Search for the cell housing the specified text and yield its [X, Y] center coordinate. 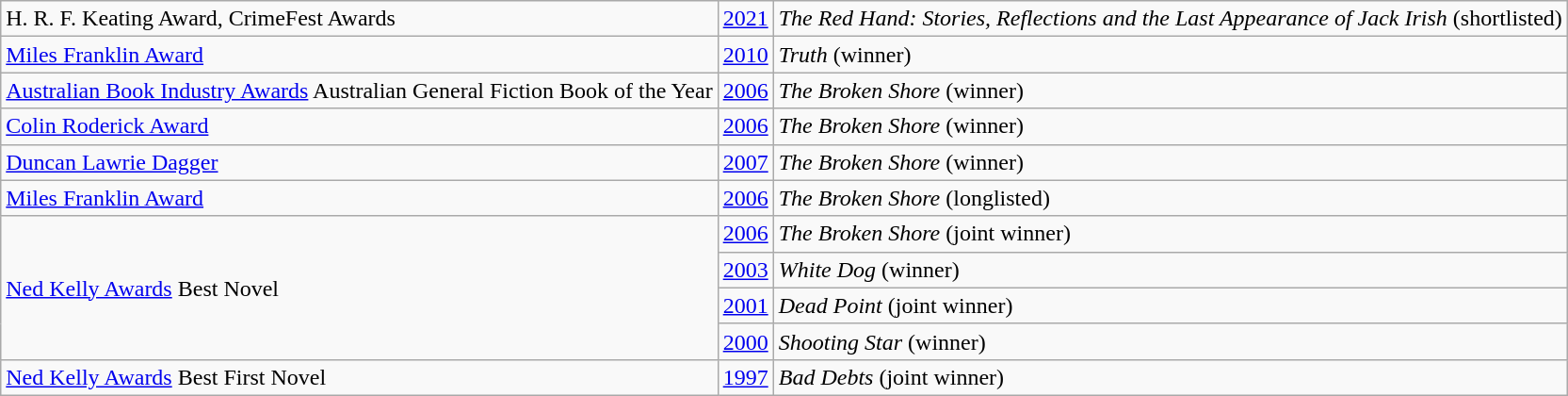
Duncan Lawrie Dagger [360, 162]
The Broken Shore (joint winner) [1170, 234]
2001 [746, 305]
Truth (winner) [1170, 55]
2007 [746, 162]
Australian Book Industry Awards Australian General Fiction Book of the Year [360, 91]
Ned Kelly Awards Best First Novel [360, 377]
H. R. F. Keating Award, CrimeFest Awards [360, 19]
White Dog (winner) [1170, 270]
1997 [746, 377]
2003 [746, 270]
The Broken Shore (longlisted) [1170, 198]
The Red Hand: Stories, Reflections and the Last Appearance of Jack Irish (shortlisted) [1170, 19]
Dead Point (joint winner) [1170, 305]
2021 [746, 19]
Colin Roderick Award [360, 126]
2000 [746, 341]
Bad Debts (joint winner) [1170, 377]
Shooting Star (winner) [1170, 341]
2010 [746, 55]
Ned Kelly Awards Best Novel [360, 288]
